Search for the cell housing the specified text and yield its [x, y] center coordinate. 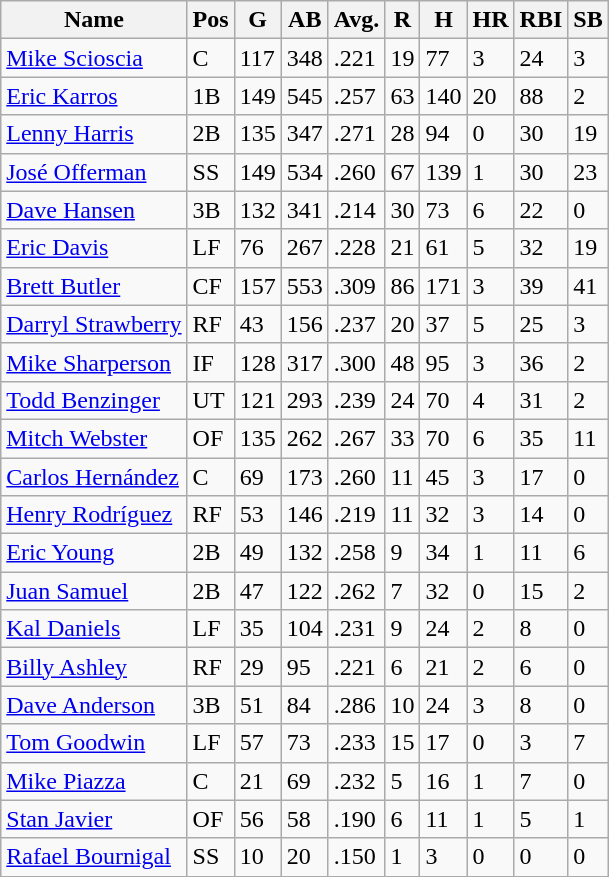
49 [258, 553]
RBI [541, 20]
.271 [356, 134]
41 [588, 286]
317 [304, 362]
36 [541, 362]
156 [304, 324]
Brett Butler [94, 286]
.228 [356, 248]
171 [444, 286]
56 [258, 819]
.257 [356, 96]
39 [541, 286]
121 [258, 400]
G [258, 20]
43 [258, 324]
.190 [356, 819]
Mitch Webster [94, 438]
48 [402, 362]
88 [541, 96]
IF [210, 362]
.286 [356, 705]
Dave Hansen [94, 210]
14 [541, 515]
Mike Scioscia [94, 58]
262 [304, 438]
Rafael Bournigal [94, 857]
77 [444, 58]
61 [444, 248]
Billy Ashley [94, 667]
45 [444, 477]
Eric Young [94, 553]
139 [444, 172]
104 [304, 629]
.237 [356, 324]
63 [402, 96]
Name [94, 20]
Kal Daniels [94, 629]
R [402, 20]
UT [210, 400]
31 [541, 400]
51 [258, 705]
122 [304, 591]
Mike Piazza [94, 781]
José Offerman [94, 172]
.219 [356, 515]
293 [304, 400]
.258 [356, 553]
.239 [356, 400]
Juan Samuel [94, 591]
58 [304, 819]
267 [304, 248]
47 [258, 591]
173 [304, 477]
.233 [356, 743]
16 [444, 781]
28 [402, 134]
Eric Davis [94, 248]
67 [402, 172]
Eric Karros [94, 96]
Tom Goodwin [94, 743]
Carlos Hernández [94, 477]
347 [304, 134]
534 [304, 172]
.300 [356, 362]
29 [258, 667]
.267 [356, 438]
33 [402, 438]
84 [304, 705]
348 [304, 58]
.309 [356, 286]
128 [258, 362]
.262 [356, 591]
1B [210, 96]
117 [258, 58]
.232 [356, 781]
140 [444, 96]
553 [304, 286]
25 [541, 324]
94 [444, 134]
76 [258, 248]
57 [258, 743]
Lenny Harris [94, 134]
Darryl Strawberry [94, 324]
Dave Anderson [94, 705]
.214 [356, 210]
.231 [356, 629]
23 [588, 172]
Todd Benzinger [94, 400]
157 [258, 286]
Stan Javier [94, 819]
4 [490, 400]
37 [444, 324]
Pos [210, 20]
.150 [356, 857]
545 [304, 96]
Henry Rodríguez [94, 515]
34 [444, 553]
H [444, 20]
Avg. [356, 20]
22 [541, 210]
HR [490, 20]
53 [258, 515]
86 [402, 286]
341 [304, 210]
AB [304, 20]
SB [588, 20]
Mike Sharperson [94, 362]
146 [304, 515]
CF [210, 286]
